For the text-containing cell, return its midpoint in (X, Y) coordinate format. 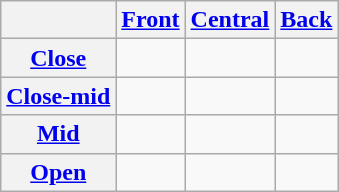
Close (58, 58)
Mid (58, 134)
Open (58, 172)
Back (306, 20)
Front (150, 20)
Central (230, 20)
Close-mid (58, 96)
